Capture the cell that displays the provided text and extract its [x, y] central coordinate. 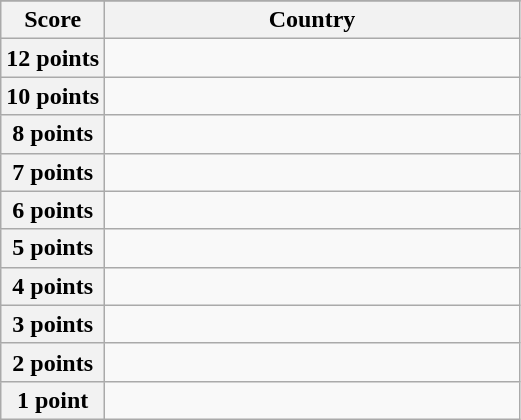
6 points [53, 210]
5 points [53, 248]
Score [53, 20]
4 points [53, 286]
Country [312, 20]
10 points [53, 96]
1 point [53, 400]
12 points [53, 58]
7 points [53, 172]
8 points [53, 134]
2 points [53, 362]
3 points [53, 324]
